From the cell containing the given text, extract its center point as [x, y] coordinate. 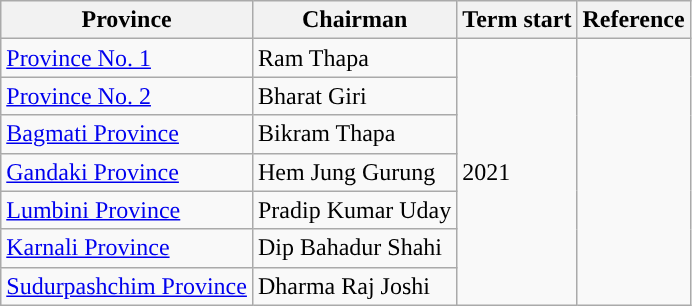
2021 [517, 172]
Bharat Giri [354, 96]
Reference [634, 20]
Ram Thapa [354, 58]
Term start [517, 20]
Province [127, 20]
Dharma Raj Joshi [354, 286]
Gandaki Province [127, 172]
Bagmati Province [127, 134]
Sudurpashchim Province [127, 286]
Pradip Kumar Uday [354, 210]
Province No. 2 [127, 96]
Hem Jung Gurung [354, 172]
Lumbini Province [127, 210]
Karnali Province [127, 248]
Bikram Thapa [354, 134]
Dip Bahadur Shahi [354, 248]
Chairman [354, 20]
Province No. 1 [127, 58]
